Find where the given text appears and provide that cell's center as [X, Y] coordinate. 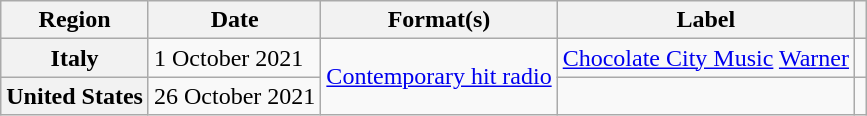
United States [75, 96]
Format(s) [439, 20]
Chocolate City Music Warner [706, 58]
Contemporary hit radio [439, 77]
26 October 2021 [234, 96]
Date [234, 20]
Region [75, 20]
1 October 2021 [234, 58]
Label [706, 20]
Italy [75, 58]
